Determine the [x, y] coordinate at the center of the cell enclosing the given text.  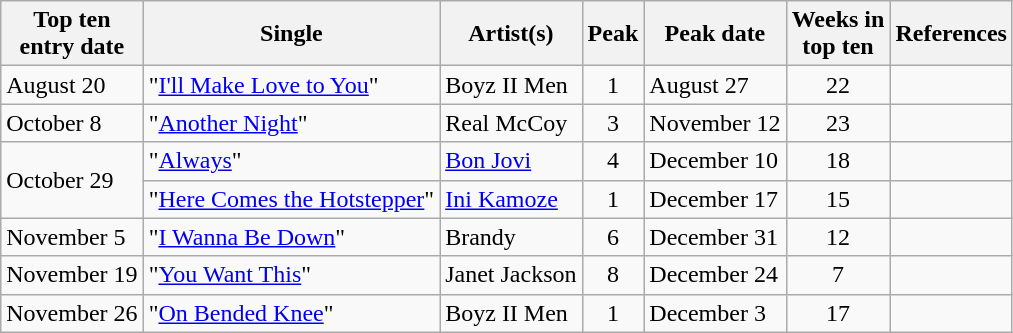
October 8 [72, 123]
"Always" [292, 161]
Top tenentry date [72, 34]
"Another Night" [292, 123]
"I'll Make Love to You" [292, 85]
Single [292, 34]
4 [613, 161]
17 [838, 313]
Peak date [715, 34]
7 [838, 275]
November 26 [72, 313]
August 27 [715, 85]
3 [613, 123]
23 [838, 123]
12 [838, 237]
August 20 [72, 85]
November 19 [72, 275]
"I Wanna Be Down" [292, 237]
December 10 [715, 161]
October 29 [72, 180]
Real McCoy [511, 123]
December 17 [715, 199]
December 24 [715, 275]
References [952, 34]
18 [838, 161]
Brandy [511, 237]
December 31 [715, 237]
November 12 [715, 123]
Bon Jovi [511, 161]
Janet Jackson [511, 275]
November 5 [72, 237]
Weeks intop ten [838, 34]
December 3 [715, 313]
"Here Comes the Hotstepper" [292, 199]
Ini Kamoze [511, 199]
6 [613, 237]
"On Bended Knee" [292, 313]
8 [613, 275]
"You Want This" [292, 275]
22 [838, 85]
Peak [613, 34]
15 [838, 199]
Artist(s) [511, 34]
